Search for the cell housing the specified text and yield its (X, Y) center coordinate. 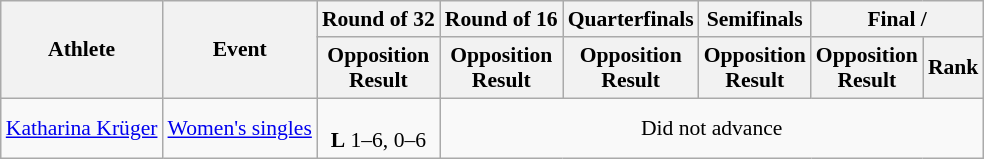
Athlete (82, 50)
Rank (954, 68)
Did not advance (712, 128)
Women's singles (240, 128)
L 1–6, 0–6 (378, 128)
Event (240, 50)
Final / (898, 19)
Katharina Krüger (82, 128)
Round of 16 (502, 19)
Round of 32 (378, 19)
Semifinals (755, 19)
Quarterfinals (631, 19)
